Search for the cell housing the specified text and yield its [X, Y] center coordinate. 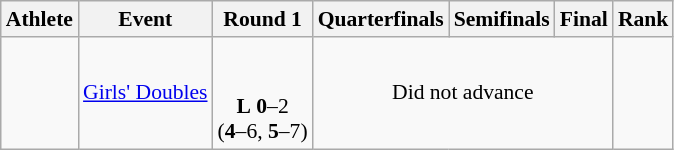
Did not advance [463, 93]
Round 1 [263, 19]
Event [146, 19]
Quarterfinals [381, 19]
L 0–2 (4–6, 5–7) [263, 93]
Semifinals [502, 19]
Rank [644, 19]
Athlete [40, 19]
Final [584, 19]
Girls' Doubles [146, 93]
